Determine the (x, y) coordinate at the center of the cell enclosing the given text.  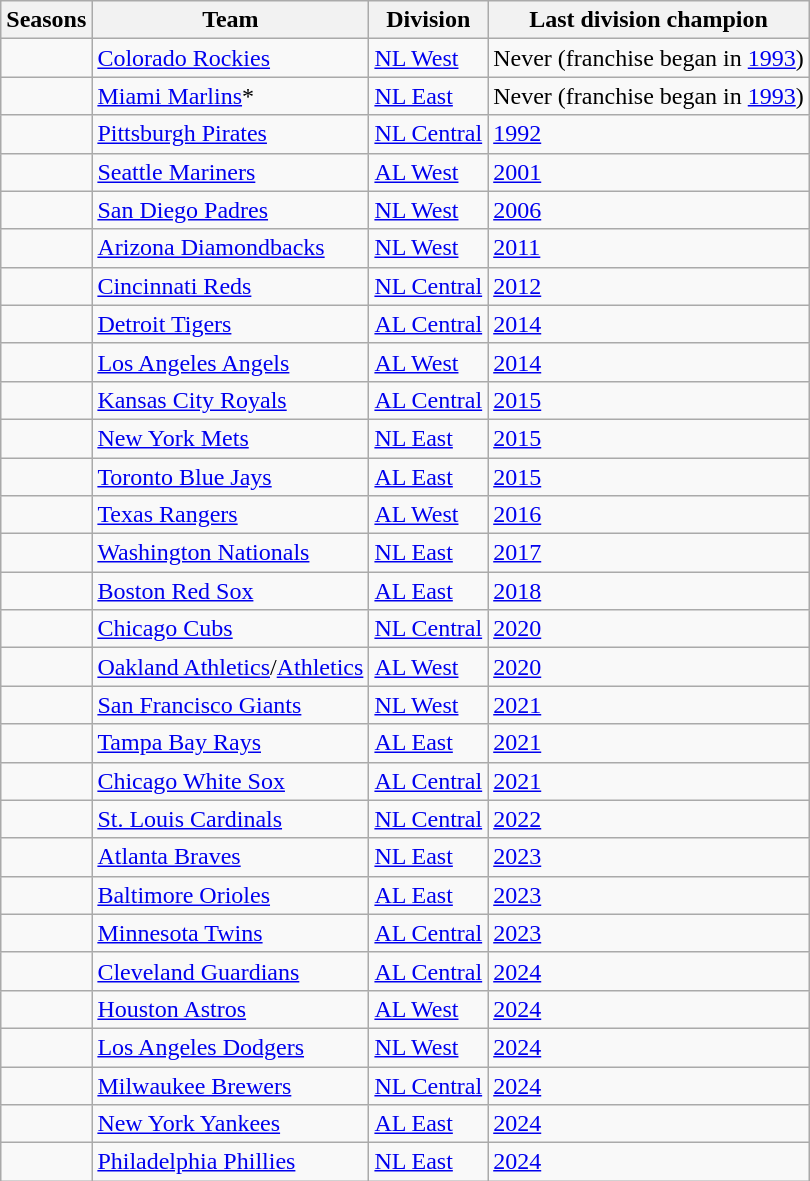
Tampa Bay Rays (230, 743)
2018 (649, 591)
Washington Nationals (230, 553)
Pittsburgh Pirates (230, 134)
Seasons (46, 20)
Chicago Cubs (230, 629)
2017 (649, 553)
Seattle Mariners (230, 172)
Texas Rangers (230, 515)
Baltimore Orioles (230, 895)
San Diego Padres (230, 210)
Detroit Tigers (230, 324)
2016 (649, 515)
Boston Red Sox (230, 591)
Los Angeles Angels (230, 362)
Kansas City Royals (230, 400)
Cleveland Guardians (230, 971)
2006 (649, 210)
Milwaukee Brewers (230, 1085)
2012 (649, 286)
Colorado Rockies (230, 58)
Arizona Diamondbacks (230, 248)
Last division champion (649, 20)
Miami Marlins* (230, 96)
1992 (649, 134)
Los Angeles Dodgers (230, 1047)
Houston Astros (230, 1009)
Toronto Blue Jays (230, 477)
San Francisco Giants (230, 705)
Philadelphia Phillies (230, 1162)
Team (230, 20)
2011 (649, 248)
2022 (649, 819)
Minnesota Twins (230, 933)
Oakland Athletics/Athletics (230, 667)
St. Louis Cardinals (230, 819)
Atlanta Braves (230, 857)
Division (428, 20)
Chicago White Sox (230, 781)
New York Mets (230, 438)
Cincinnati Reds (230, 286)
2001 (649, 172)
New York Yankees (230, 1124)
